Find where the given text appears and provide that cell's center as (x, y) coordinate. 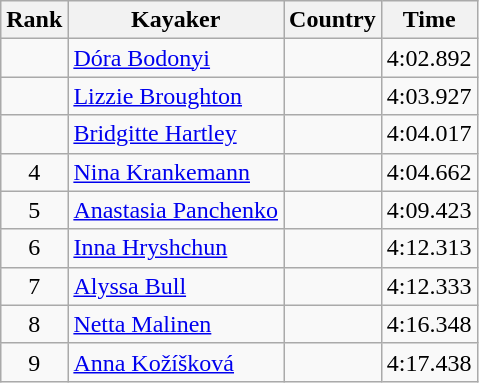
4:09.423 (429, 210)
7 (34, 286)
4:12.313 (429, 248)
Inna Hryshchun (176, 248)
4:16.348 (429, 324)
4 (34, 172)
Lizzie Broughton (176, 96)
4:02.892 (429, 58)
6 (34, 248)
8 (34, 324)
Rank (34, 20)
Anna Kožíšková (176, 362)
4:04.017 (429, 134)
Nina Krankemann (176, 172)
Time (429, 20)
Kayaker (176, 20)
Bridgitte Hartley (176, 134)
Country (333, 20)
Anastasia Panchenko (176, 210)
4:17.438 (429, 362)
Netta Malinen (176, 324)
4:12.333 (429, 286)
Alyssa Bull (176, 286)
5 (34, 210)
Dóra Bodonyi (176, 58)
9 (34, 362)
4:03.927 (429, 96)
4:04.662 (429, 172)
